Search for the cell housing the specified text and yield its (x, y) center coordinate. 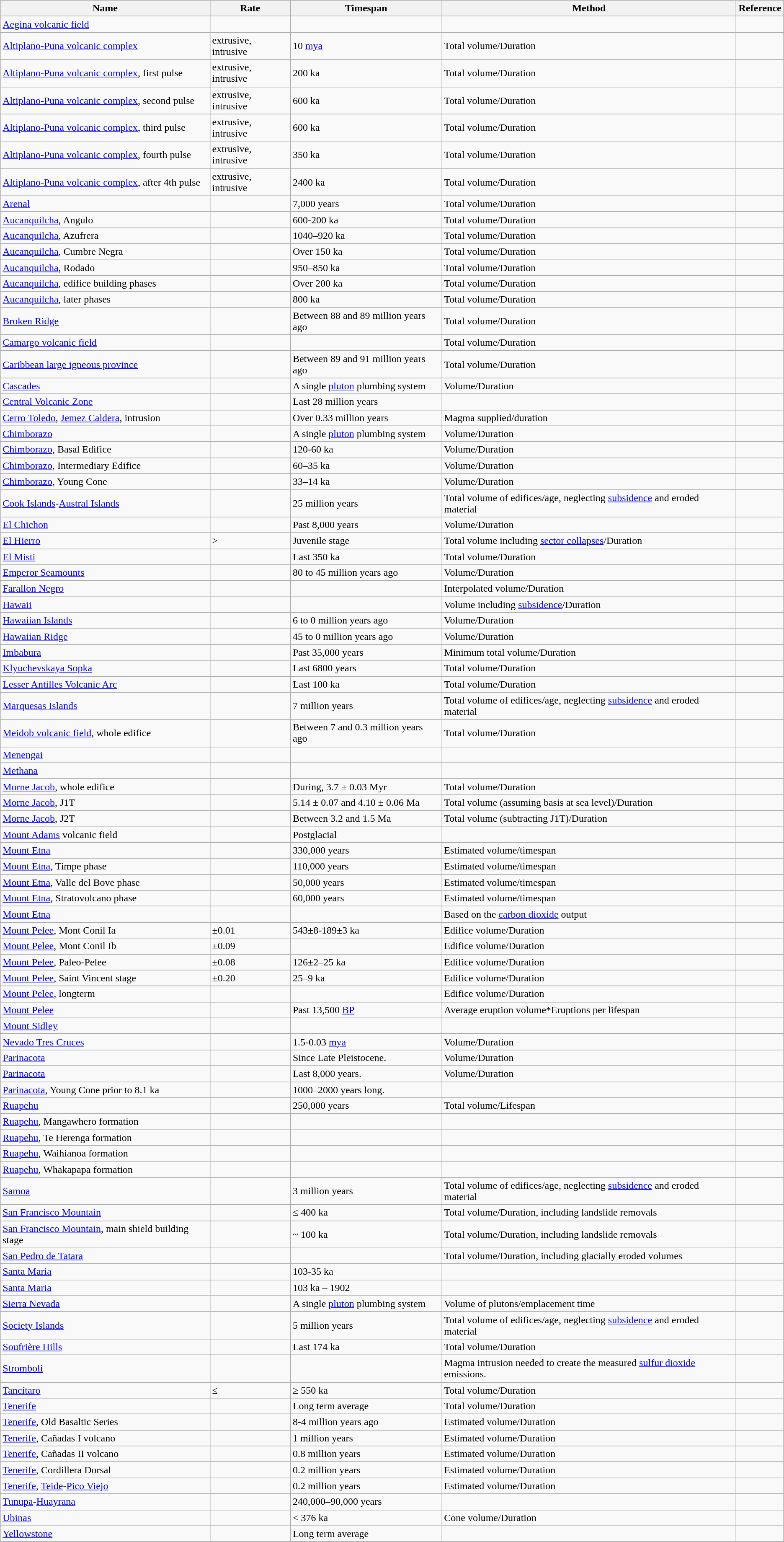
Tenerife, Cañadas II volcano (105, 1454)
Total volume/Lifespan (589, 1106)
Magma supplied/duration (589, 418)
Aucanquilcha, edifice building phases (105, 284)
Mount Pelee, Mont Conil Ib (105, 946)
Total volume including sector collapses/Duration (589, 541)
Central Volcanic Zone (105, 402)
50,000 years (366, 882)
Altiplano-Puna volcanic complex, third pulse (105, 127)
2400 ka (366, 182)
1.5-0.03 mya (366, 1042)
Arenal (105, 204)
Aucanquilcha, Angulo (105, 220)
≤ 400 ka (366, 1213)
Yellowstone (105, 1534)
±0.08 (250, 962)
> (250, 541)
Last 8,000 years. (366, 1074)
Tenerife, Old Basaltic Series (105, 1422)
1 million years (366, 1438)
7 million years (366, 706)
Stromboli (105, 1369)
Rate (250, 8)
San Francisco Mountain, main shield building stage (105, 1234)
Soufrière Hills (105, 1347)
8-4 million years ago (366, 1422)
Mount Etna, Stratovolcano phase (105, 898)
5.14 ± 0.07 and 4.10 ± 0.06 Ma (366, 802)
Average eruption volume*Eruptions per lifespan (589, 1010)
±0.20 (250, 978)
Samoa (105, 1191)
Past 35,000 years (366, 652)
Altiplano-Puna volcanic complex, fourth pulse (105, 155)
25–9 ka (366, 978)
200 ka (366, 73)
Ruapehu, Whakapapa formation (105, 1169)
126±2–25 ka (366, 962)
33–14 ka (366, 481)
Chimborazo, Young Cone (105, 481)
3 million years (366, 1191)
Mount Pelee (105, 1010)
60,000 years (366, 898)
Morne Jacob, J1T (105, 802)
Name (105, 8)
Mount Pelee, Mont Conil Ia (105, 930)
Ruapehu, Waihianoa formation (105, 1154)
Between 88 and 89 million years ago (366, 321)
Mount Pelee, Paleo-Pelee (105, 962)
Tenerife, Cañadas I volcano (105, 1438)
543±8-189±3 ka (366, 930)
Mount Etna, Timpe phase (105, 867)
Altiplano-Puna volcanic complex (105, 46)
Farallon Negro (105, 589)
Past 13,500 BP (366, 1010)
Camargo volcanic field (105, 343)
Ruapehu (105, 1106)
Sierra Nevada (105, 1304)
240,000–90,000 years (366, 1502)
Society Islands (105, 1325)
250,000 years (366, 1106)
Hawaiian Islands (105, 621)
330,000 years (366, 851)
103 ka – 1902 (366, 1288)
Aegina volcanic field (105, 24)
Mount Sidley (105, 1026)
Caribbean large igneous province (105, 365)
1040–920 ka (366, 235)
Chimborazo (105, 434)
Klyuchevskaya Sopka (105, 668)
±0.01 (250, 930)
Marquesas Islands (105, 706)
Hawaiian Ridge (105, 636)
Menengai (105, 755)
~ 100 ka (366, 1234)
≥ 550 ka (366, 1390)
Based on the carbon dioxide output (589, 914)
45 to 0 million years ago (366, 636)
Tancítaro (105, 1390)
800 ka (366, 300)
120-60 ka (366, 450)
Tunupa-Huayrana (105, 1502)
Over 150 ka (366, 251)
600-200 ka (366, 220)
60–35 ka (366, 466)
Ubinas (105, 1518)
1000–2000 years long. (366, 1090)
Aucanquilcha, later phases (105, 300)
Interpolated volume/Duration (589, 589)
Altiplano-Puna volcanic complex, first pulse (105, 73)
Cascades (105, 386)
Total volume (subtracting J1T)/Duration (589, 818)
Ruapehu, Te Herenga formation (105, 1138)
Mount Pelee, Saint Vincent stage (105, 978)
Emperor Seamounts (105, 573)
7,000 years (366, 204)
Last 28 million years (366, 402)
Between 89 and 91 million years ago (366, 365)
5 million years (366, 1325)
Magma intrusion needed to create the measured sulfur dioxide emissions. (589, 1369)
Tenerife, Teide-Pico Viejo (105, 1486)
Tenerife, Cordillera Dorsal (105, 1470)
110,000 years (366, 867)
El Chichon (105, 525)
El Misti (105, 557)
Postglacial (366, 834)
Over 0.33 million years (366, 418)
Cerro Toledo, Jemez Caldera, intrusion (105, 418)
Volume including subsidence/Duration (589, 605)
Last 6800 years (366, 668)
Imbabura (105, 652)
Total volume (assuming basis at sea level)/Duration (589, 802)
Mount Etna, Valle del Bove phase (105, 882)
Mount Pelee, longterm (105, 994)
Lesser Antilles Volcanic Arc (105, 684)
San Pedro de Tatara (105, 1256)
Total volume/Duration, including glacially eroded volumes (589, 1256)
Chimborazo, Basal Edifice (105, 450)
950–850 ka (366, 268)
< 376 ka (366, 1518)
Ruapehu, Mangawhero formation (105, 1122)
Aucanquilcha, Cumbre Negra (105, 251)
El Hierro (105, 541)
Broken Ridge (105, 321)
≤ (250, 1390)
Last 350 ka (366, 557)
Methana (105, 771)
Past 8,000 years (366, 525)
10 mya (366, 46)
Minimum total volume/Duration (589, 652)
Chimborazo, Intermediary Edifice (105, 466)
Altiplano-Puna volcanic complex, after 4th pulse (105, 182)
Nevado Tres Cruces (105, 1042)
San Francisco Mountain (105, 1213)
Morne Jacob, J2T (105, 818)
Altiplano-Puna volcanic complex, second pulse (105, 101)
25 million years (366, 503)
Hawaii (105, 605)
Aucanquilcha, Rodado (105, 268)
Volume of plutons/emplacement time (589, 1304)
Between 3.2 and 1.5 Ma (366, 818)
Cone volume/Duration (589, 1518)
During, 3.7 ± 0.03 Myr (366, 787)
Between 7 and 0.3 million years ago (366, 733)
Cook Islands-Austral Islands (105, 503)
0.8 million years (366, 1454)
6 to 0 million years ago (366, 621)
Since Late Pleistocene. (366, 1058)
Aucanquilcha, Azufrera (105, 235)
Morne Jacob, whole edifice (105, 787)
Mount Adams volcanic field (105, 834)
Tenerife (105, 1406)
Method (589, 8)
Over 200 ka (366, 284)
Reference (760, 8)
Juvenile stage (366, 541)
103-35 ka (366, 1272)
Parinacota, Young Cone prior to 8.1 ka (105, 1090)
350 ka (366, 155)
Meidob volcanic field, whole edifice (105, 733)
±0.09 (250, 946)
Timespan (366, 8)
80 to 45 million years ago (366, 573)
Last 174 ka (366, 1347)
Last 100 ka (366, 684)
